Identify which cell holds the provided text, then report its (x, y) central coordinate. 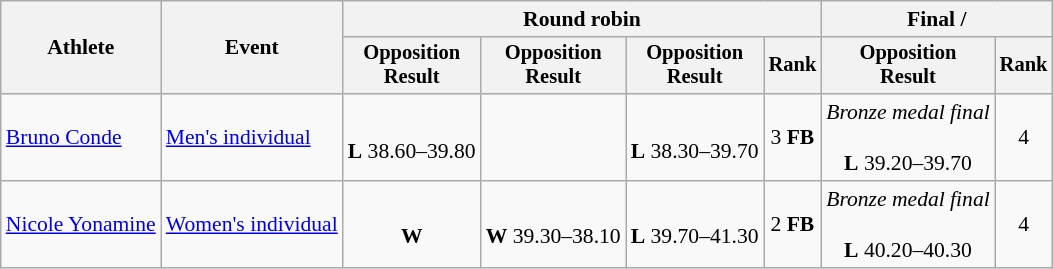
Round robin (582, 19)
L 39.70–41.30 (695, 224)
L 38.30–39.70 (695, 138)
Nicole Yonamine (81, 224)
3 FB (793, 138)
Women's individual (252, 224)
Bronze medal finalL 40.20–40.30 (908, 224)
Final / (936, 19)
Athlete (81, 48)
Event (252, 48)
2 FB (793, 224)
Men's individual (252, 138)
L 38.60–39.80 (412, 138)
Bruno Conde (81, 138)
W (412, 224)
Bronze medal finalL 39.20–39.70 (908, 138)
W 39.30–38.10 (554, 224)
